Pinpoint the cell where the given text exists, returning its (x, y) midpoint coordinate. 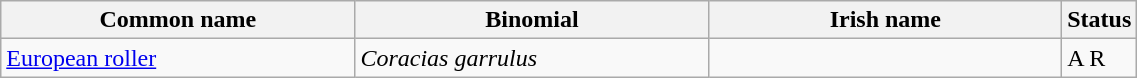
Common name (178, 20)
A R (1100, 58)
Binomial (532, 20)
European roller (178, 58)
Coracias garrulus (532, 58)
Irish name (886, 20)
Status (1100, 20)
